Output the [X, Y] coordinate of the center of the cell containing the given text.  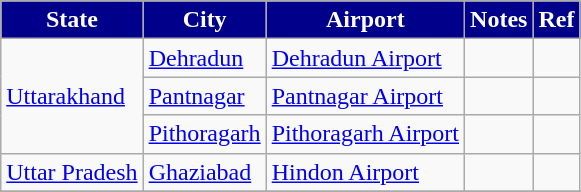
Airport [365, 20]
Dehradun [204, 58]
Ref [556, 20]
Uttar Pradesh [72, 172]
Notes [499, 20]
Pantnagar Airport [365, 96]
Ghaziabad [204, 172]
Pithoragarh Airport [365, 134]
Pithoragarh [204, 134]
City [204, 20]
Pantnagar [204, 96]
State [72, 20]
Hindon Airport [365, 172]
Dehradun Airport [365, 58]
Uttarakhand [72, 96]
